Pinpoint the cell where the given text exists, returning its [X, Y] midpoint coordinate. 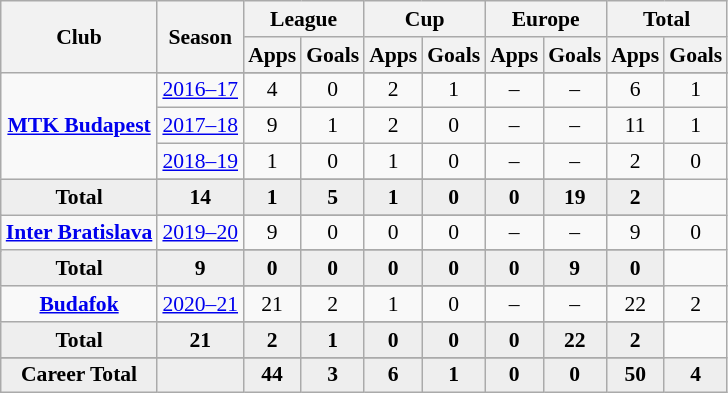
50 [635, 375]
44 [272, 375]
14 [200, 197]
Budafok [80, 304]
3 [332, 375]
11 [635, 126]
2020–21 [200, 304]
Inter Bratislava [80, 233]
MTK Budapest [80, 126]
Europe [546, 19]
League [304, 19]
Career Total [80, 375]
2016–17 [200, 90]
2018–19 [200, 162]
2017–18 [200, 126]
Club [80, 36]
5 [332, 197]
Season [200, 36]
19 [574, 197]
2019–20 [200, 233]
Cup [424, 19]
